For the text-containing cell, return its midpoint in [x, y] coordinate format. 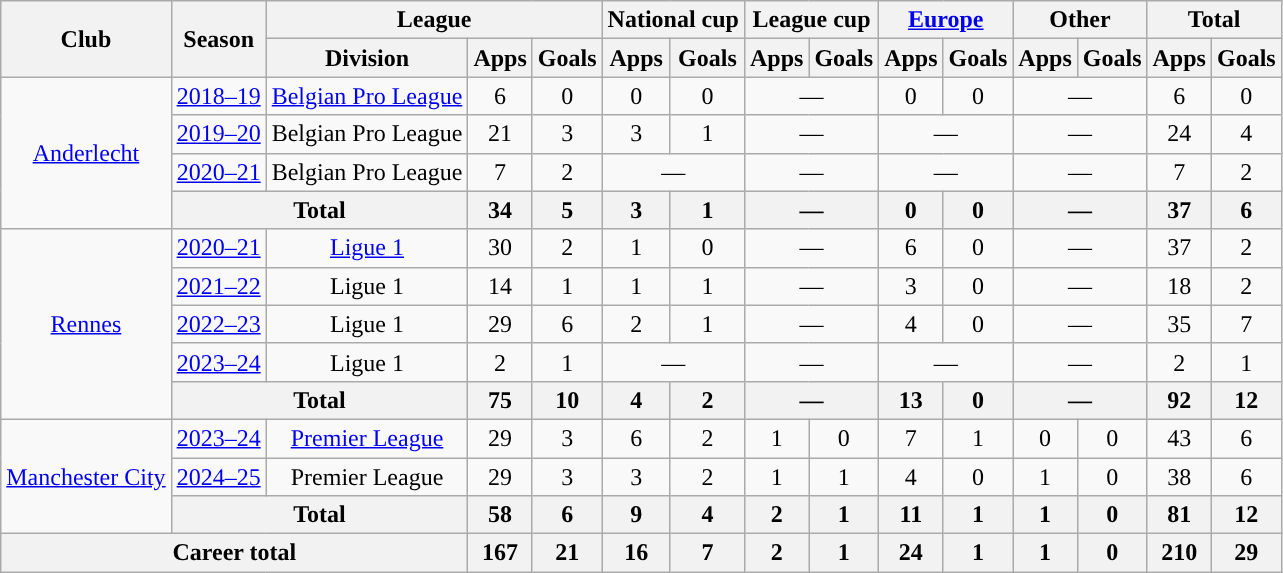
18 [1179, 286]
167 [500, 553]
34 [500, 210]
2018–19 [218, 96]
Season [218, 39]
210 [1179, 553]
League [434, 20]
38 [1179, 477]
35 [1179, 324]
16 [636, 553]
Career total [234, 553]
Anderlecht [86, 153]
Other [1080, 20]
Division [367, 58]
5 [567, 210]
2021–22 [218, 286]
13 [911, 400]
National cup [673, 20]
9 [636, 515]
Manchester City [86, 476]
League cup [811, 20]
58 [500, 515]
81 [1179, 515]
Rennes [86, 324]
2019–20 [218, 134]
11 [911, 515]
75 [500, 400]
14 [500, 286]
30 [500, 248]
2024–25 [218, 477]
Europe [946, 20]
2022–23 [218, 324]
43 [1179, 438]
10 [567, 400]
92 [1179, 400]
Club [86, 39]
